Output the [x, y] coordinate of the center of the cell containing the given text.  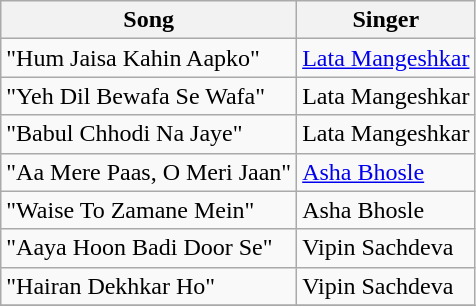
Song [149, 20]
"Aa Mere Paas, O Meri Jaan" [149, 172]
Singer [386, 20]
"Yeh Dil Bewafa Se Wafa" [149, 96]
"Babul Chhodi Na Jaye" [149, 134]
"Aaya Hoon Badi Door Se" [149, 248]
"Hairan Dekhkar Ho" [149, 286]
"Hum Jaisa Kahin Aapko" [149, 58]
"Waise To Zamane Mein" [149, 210]
